Pinpoint the cell where the given text exists, returning its [X, Y] midpoint coordinate. 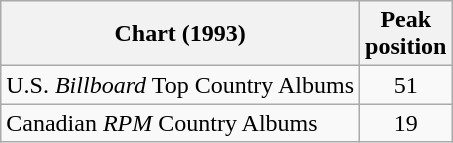
Chart (1993) [180, 34]
51 [406, 85]
U.S. Billboard Top Country Albums [180, 85]
Canadian RPM Country Albums [180, 123]
Peakposition [406, 34]
19 [406, 123]
